Output the (X, Y) coordinate of the center of the cell containing the given text.  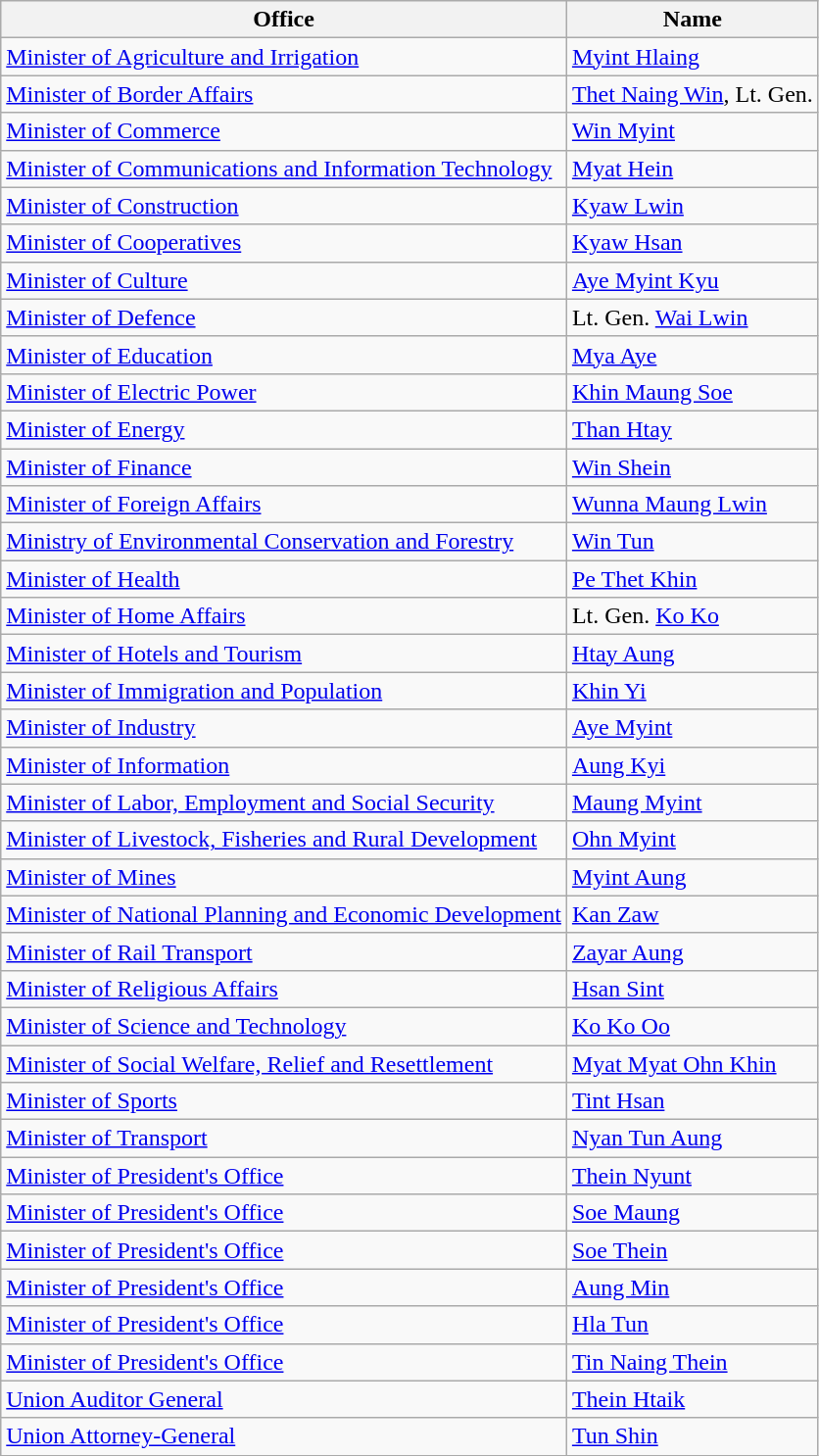
Lt. Gen. Ko Ko (692, 616)
Minister of Science and Technology (284, 1026)
Tint Hsan (692, 1101)
Minister of Transport (284, 1139)
Name (692, 20)
Minister of Rail Transport (284, 951)
Thein Nyunt (692, 1176)
Soe Thein (692, 1250)
Myint Aung (692, 877)
Win Shein (692, 467)
Minister of Commerce (284, 131)
Minister of Livestock, Fisheries and Rural Development (284, 840)
Minister of Information (284, 765)
Mya Aye (692, 355)
Minister of Foreign Affairs (284, 505)
Minister of Sports (284, 1101)
Aung Kyi (692, 765)
Hsan Sint (692, 989)
Union Attorney-General (284, 1436)
Minister of Labor, Employment and Social Security (284, 802)
Kan Zaw (692, 914)
Minister of Culture (284, 280)
Office (284, 20)
Minister of Cooperatives (284, 243)
Thein Htaik (692, 1399)
Minister of Construction (284, 206)
Myat Hein (692, 169)
Tun Shin (692, 1436)
Khin Yi (692, 691)
Win Tun (692, 542)
Myint Hlaing (692, 57)
Minister of Hotels and Tourism (284, 654)
Aung Min (692, 1287)
Aye Myint Kyu (692, 280)
Minister of Industry (284, 728)
Than Htay (692, 429)
Minister of Border Affairs (284, 94)
Ministry of Environmental Conservation and Forestry (284, 542)
Union Auditor General (284, 1399)
Win Myint (692, 131)
Minister of Health (284, 579)
Htay Aung (692, 654)
Tin Naing Thein (692, 1362)
Minister of Religious Affairs (284, 989)
Minister of National Planning and Economic Development (284, 914)
Kyaw Lwin (692, 206)
Minister of Social Welfare, Relief and Resettlement (284, 1063)
Minister of Agriculture and Irrigation (284, 57)
Kyaw Hsan (692, 243)
Ko Ko Oo (692, 1026)
Minister of Energy (284, 429)
Nyan Tun Aung (692, 1139)
Myat Myat Ohn Khin (692, 1063)
Hla Tun (692, 1325)
Ohn Myint (692, 840)
Lt. Gen. Wai Lwin (692, 317)
Minister of Mines (284, 877)
Minister of Defence (284, 317)
Maung Myint (692, 802)
Aye Myint (692, 728)
Minister of Home Affairs (284, 616)
Minister of Finance (284, 467)
Minister of Immigration and Population (284, 691)
Pe Thet Khin (692, 579)
Thet Naing Win, Lt. Gen. (692, 94)
Soe Maung (692, 1213)
Zayar Aung (692, 951)
Minister of Education (284, 355)
Minister of Electric Power (284, 392)
Minister of Communications and Information Technology (284, 169)
Khin Maung Soe (692, 392)
Wunna Maung Lwin (692, 505)
